Detect which cell encompasses the target text, then output its (X, Y) center coordinate. 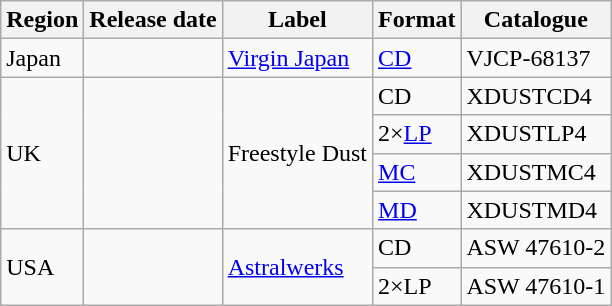
MD (417, 210)
XDUSTMC4 (536, 172)
Region (42, 20)
XDUSTLP4 (536, 134)
Format (417, 20)
UK (42, 153)
USA (42, 267)
Catalogue (536, 20)
Label (297, 20)
VJCP-68137 (536, 58)
XDUSTCD4 (536, 96)
MC (417, 172)
Astralwerks (297, 267)
Japan (42, 58)
ASW 47610-1 (536, 286)
XDUSTMD4 (536, 210)
Virgin Japan (297, 58)
Freestyle Dust (297, 153)
Release date (153, 20)
ASW 47610-2 (536, 248)
